Search for the cell housing the specified text and yield its [x, y] center coordinate. 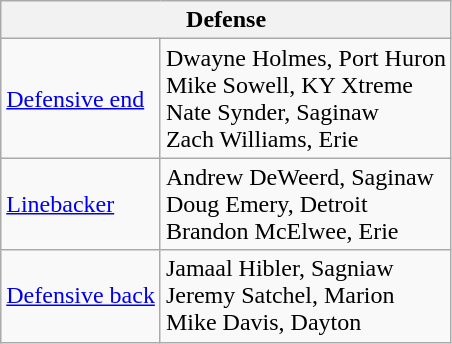
Dwayne Holmes, Port HuronMike Sowell, KY XtremeNate Synder, SaginawZach Williams, Erie [306, 98]
Defensive end [81, 98]
Andrew DeWeerd, SaginawDoug Emery, DetroitBrandon McElwee, Erie [306, 204]
Jamaal Hibler, SagniawJeremy Satchel, MarionMike Davis, Dayton [306, 296]
Defense [226, 20]
Defensive back [81, 296]
Linebacker [81, 204]
